Locate the cell with the specified text and output its (X, Y) center coordinate. 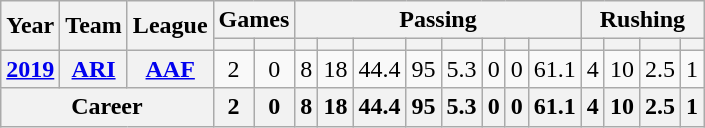
ARI (94, 69)
Passing (438, 20)
Year (30, 26)
2019 (30, 69)
Career (107, 107)
Games (254, 20)
Team (94, 26)
AAF (170, 69)
League (170, 26)
Rushing (642, 20)
